Find where the given text appears and provide that cell's center as (X, Y) coordinate. 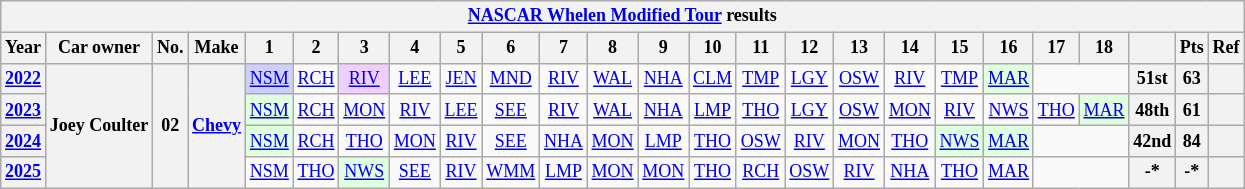
WMM (511, 172)
84 (1192, 140)
2025 (24, 172)
2023 (24, 110)
18 (1104, 48)
2024 (24, 140)
16 (1009, 48)
Car owner (98, 48)
4 (416, 48)
Year (24, 48)
12 (810, 48)
Pts (1192, 48)
13 (860, 48)
2 (316, 48)
Joey Coulter (98, 126)
14 (910, 48)
CLM (713, 78)
02 (170, 126)
5 (461, 48)
42nd (1152, 140)
48th (1152, 110)
10 (713, 48)
61 (1192, 110)
7 (564, 48)
17 (1056, 48)
15 (960, 48)
MND (511, 78)
11 (760, 48)
9 (664, 48)
Make (217, 48)
JEN (461, 78)
Ref (1226, 48)
NASCAR Whelen Modified Tour results (622, 16)
8 (612, 48)
63 (1192, 78)
6 (511, 48)
Chevy (217, 126)
3 (364, 48)
2022 (24, 78)
No. (170, 48)
1 (269, 48)
51st (1152, 78)
